Determine the [X, Y] coordinate at the center of the cell enclosing the given text.  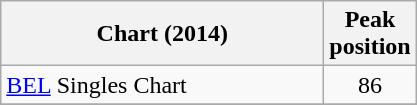
Chart (2014) [162, 34]
Peakposition [370, 34]
BEL Singles Chart [162, 85]
86 [370, 85]
